For the text-containing cell, return its midpoint in (x, y) coordinate format. 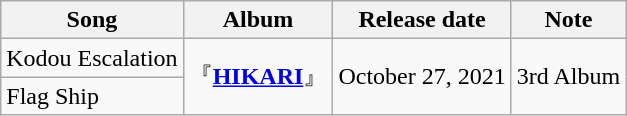
Release date (422, 20)
Flag Ship (92, 96)
『HIKARI』 (258, 77)
October 27, 2021 (422, 77)
3rd Album (568, 77)
Album (258, 20)
Kodou Escalation (92, 58)
Song (92, 20)
Note (568, 20)
